Extract the (x, y) coordinate from the center of the cell holding the provided text.  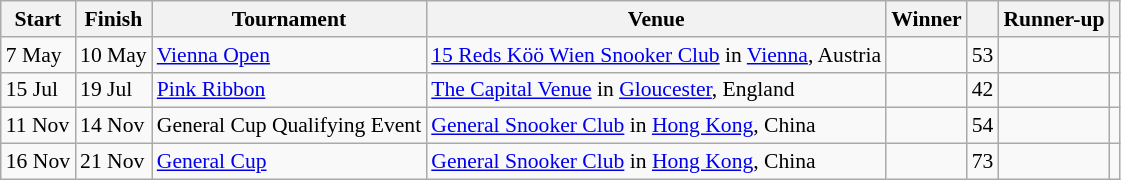
7 May (38, 55)
Venue (656, 19)
General Cup (289, 162)
21 Nov (114, 162)
11 Nov (38, 126)
53 (983, 55)
Runner-up (1054, 19)
15 Jul (38, 90)
Vienna Open (289, 55)
42 (983, 90)
The Capital Venue in Gloucester, England (656, 90)
19 Jul (114, 90)
Start (38, 19)
10 May (114, 55)
Winner (926, 19)
General Cup Qualifying Event (289, 126)
54 (983, 126)
73 (983, 162)
Finish (114, 19)
16 Nov (38, 162)
14 Nov (114, 126)
15 Reds Köö Wien Snooker Club in Vienna, Austria (656, 55)
Tournament (289, 19)
Pink Ribbon (289, 90)
